Extract the [X, Y] coordinate from the center of the cell holding the provided text.  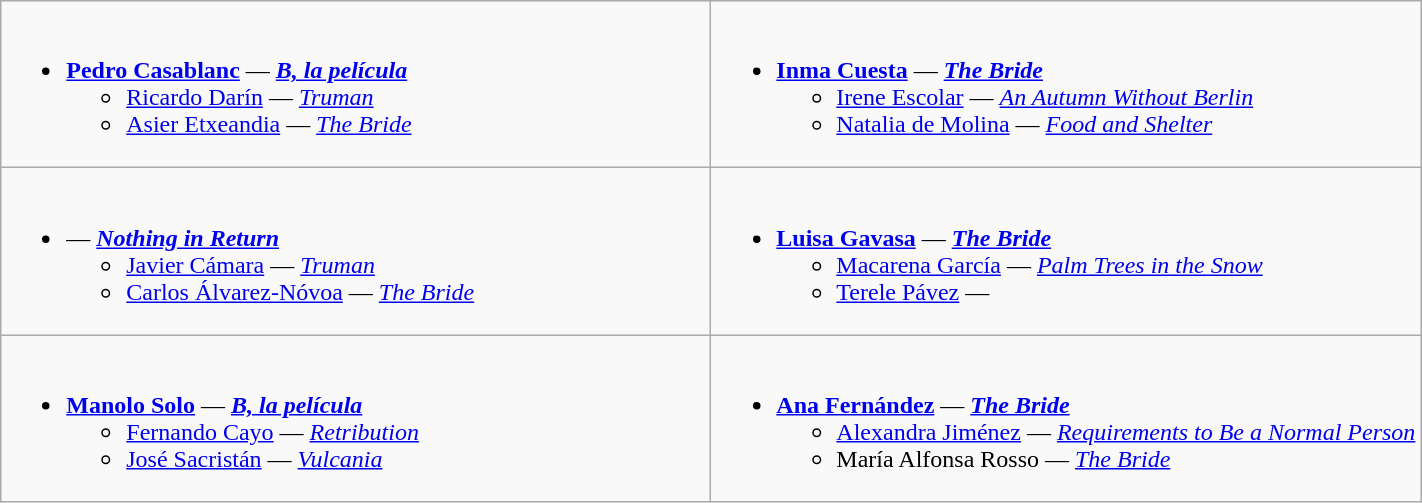
Pedro Casablanc — B, la películaRicardo Darín — TrumanAsier Etxeandia — The Bride [356, 84]
Inma Cuesta — The BrideIrene Escolar — An Autumn Without BerlinNatalia de Molina — Food and Shelter [1066, 84]
Manolo Solo — B, la películaFernando Cayo — RetributionJosé Sacristán — Vulcania [356, 418]
— Nothing in ReturnJavier Cámara — TrumanCarlos Álvarez-Nóvoa — The Bride [356, 252]
Luisa Gavasa — The BrideMacarena García — Palm Trees in the SnowTerele Pávez — [1066, 252]
Ana Fernández — The BrideAlexandra Jiménez — Requirements to Be a Normal PersonMaría Alfonsa Rosso — The Bride [1066, 418]
